Return [X, Y] of the center of cell containing provided text 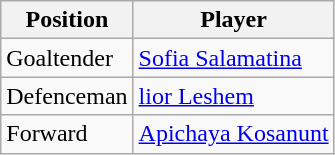
Goaltender [67, 58]
Apichaya Kosanunt [234, 134]
lior Leshem [234, 96]
Player [234, 20]
Defenceman [67, 96]
Forward [67, 134]
Sofia Salamatina [234, 58]
Position [67, 20]
